Locate the cell with the specified text and output its [x, y] center coordinate. 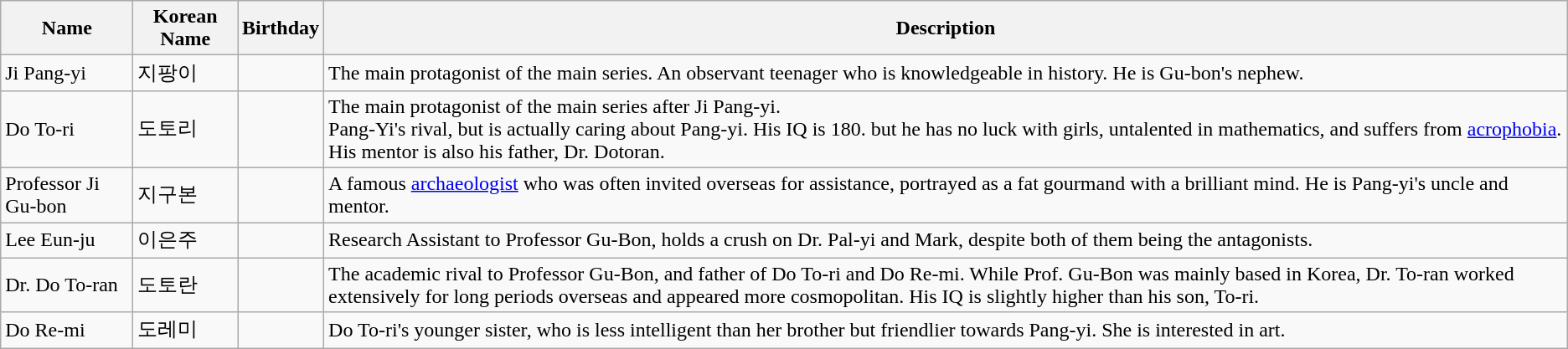
이은주 [186, 241]
Professor Ji Gu-bon [67, 194]
Dr. Do To-ran [67, 285]
Do Re-mi [67, 330]
지팡이 [186, 74]
Do To-ri's younger sister, who is less intelligent than her brother but friendlier towards Pang-yi. She is interested in art. [946, 330]
Ji Pang-yi [67, 74]
Do To-ri [67, 129]
도토란 [186, 285]
Korean Name [186, 28]
Research Assistant to Professor Gu-Bon, holds a crush on Dr. Pal-yi and Mark, despite both of them being the antagonists. [946, 241]
지구본 [186, 194]
Birthday [281, 28]
도레미 [186, 330]
Name [67, 28]
도토리 [186, 129]
The main protagonist of the main series. An observant teenager who is knowledgeable in history. He is Gu-bon's nephew. [946, 74]
Description [946, 28]
Lee Eun-ju [67, 241]
